Locate the cell with the specified text and output its [x, y] center coordinate. 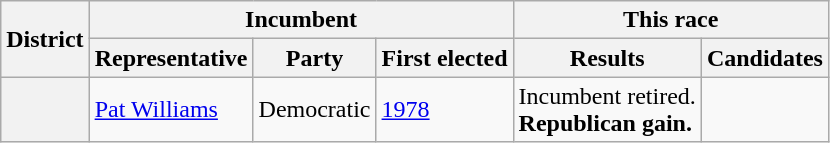
Incumbent [301, 20]
Pat Williams [171, 110]
1978 [444, 110]
District [45, 39]
This race [670, 20]
Incumbent retired.Republican gain. [607, 110]
Candidates [764, 58]
Results [607, 58]
First elected [444, 58]
Representative [171, 58]
Party [314, 58]
Democratic [314, 110]
